Provide the [X, Y] coordinate of the cell's center where the given text is located.  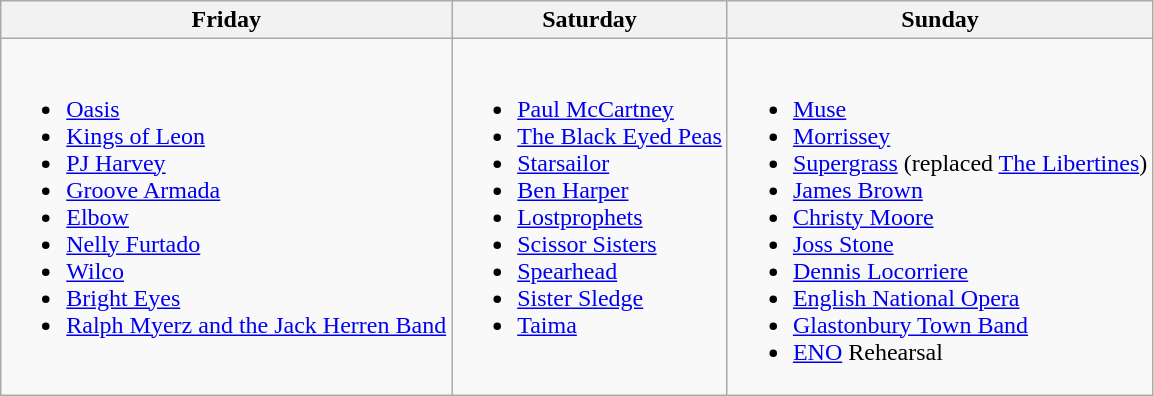
Sunday [940, 20]
OasisKings of LeonPJ HarveyGroove ArmadaElbowNelly FurtadoWilcoBright EyesRalph Myerz and the Jack Herren Band [226, 217]
Paul McCartneyThe Black Eyed PeasStarsailorBen HarperLostprophetsScissor SistersSpearheadSister SledgeTaima [590, 217]
Friday [226, 20]
Saturday [590, 20]
